Return the [x, y] coordinate for the center point of the cell that contains the specified text.  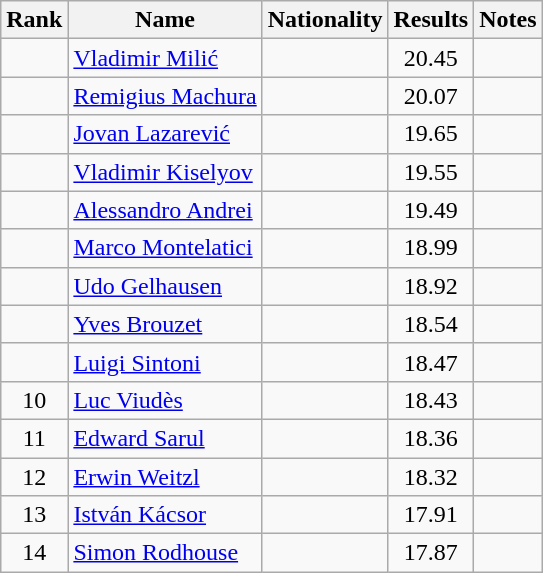
13 [34, 515]
Simon Rodhouse [165, 553]
Alessandro Andrei [165, 210]
Remigius Machura [165, 96]
Nationality [325, 20]
Luc Viudès [165, 400]
20.07 [431, 96]
Vladimir Milić [165, 58]
Notes [508, 20]
Results [431, 20]
17.87 [431, 553]
18.99 [431, 248]
19.49 [431, 210]
17.91 [431, 515]
18.47 [431, 362]
18.32 [431, 477]
Rank [34, 20]
István Kácsor [165, 515]
Yves Brouzet [165, 324]
10 [34, 400]
20.45 [431, 58]
12 [34, 477]
Vladimir Kiselyov [165, 172]
18.92 [431, 286]
Luigi Sintoni [165, 362]
Marco Montelatici [165, 248]
19.55 [431, 172]
Name [165, 20]
Jovan Lazarević [165, 134]
18.43 [431, 400]
Edward Sarul [165, 438]
19.65 [431, 134]
14 [34, 553]
18.54 [431, 324]
Erwin Weitzl [165, 477]
11 [34, 438]
18.36 [431, 438]
Udo Gelhausen [165, 286]
